Scan for the cell matching the given text and deliver its (X, Y) coordinate at center. 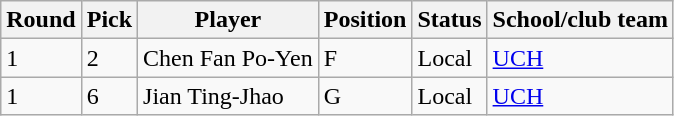
6 (109, 96)
F (365, 58)
School/club team (580, 20)
Chen Fan Po-Yen (228, 58)
G (365, 96)
Round (41, 20)
Player (228, 20)
Status (450, 20)
Position (365, 20)
Pick (109, 20)
Jian Ting-Jhao (228, 96)
2 (109, 58)
